Identify which cell holds the provided text, then report its (X, Y) central coordinate. 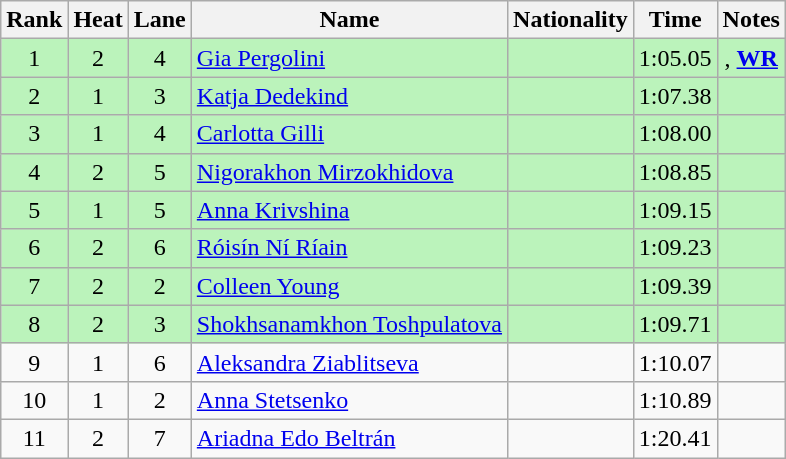
11 (34, 438)
Rank (34, 20)
Lane (160, 20)
1:10.07 (675, 362)
1:09.39 (675, 286)
Nationality (571, 20)
1:10.89 (675, 400)
Nigorakhon Mirzokhidova (349, 172)
1:05.05 (675, 58)
9 (34, 362)
Ariadna Edo Beltrán (349, 438)
Shokhsanamkhon Toshpulatova (349, 324)
Carlotta Gilli (349, 134)
Katja Dedekind (349, 96)
1:20.41 (675, 438)
Anna Krivshina (349, 210)
, WR (751, 58)
Aleksandra Ziablitseva (349, 362)
1:07.38 (675, 96)
Colleen Young (349, 286)
10 (34, 400)
1:09.71 (675, 324)
Notes (751, 20)
1:08.85 (675, 172)
8 (34, 324)
1:09.23 (675, 248)
1:08.00 (675, 134)
Gia Pergolini (349, 58)
1:09.15 (675, 210)
Róisín Ní Ríain (349, 248)
Time (675, 20)
Anna Stetsenko (349, 400)
Heat (98, 20)
Name (349, 20)
